From the cell containing the given text, extract its center point as (X, Y) coordinate. 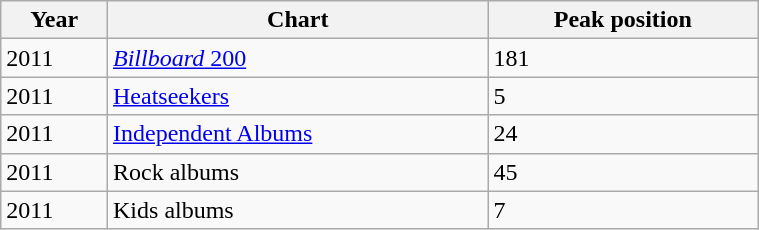
45 (623, 172)
Chart (298, 20)
Rock albums (298, 172)
Independent Albums (298, 134)
Billboard 200 (298, 58)
7 (623, 210)
181 (623, 58)
Year (54, 20)
Peak position (623, 20)
Heatseekers (298, 96)
24 (623, 134)
Kids albums (298, 210)
5 (623, 96)
